Output the (x, y) coordinate of the center of the cell containing the given text.  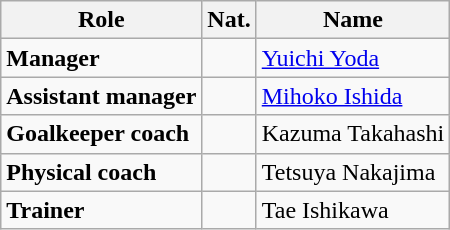
Mihoko Ishida (353, 96)
Nat. (229, 20)
Tetsuya Nakajima (353, 172)
Tae Ishikawa (353, 210)
Name (353, 20)
Kazuma Takahashi (353, 134)
Manager (102, 58)
Goalkeeper coach (102, 134)
Physical coach (102, 172)
Yuichi Yoda (353, 58)
Assistant manager (102, 96)
Trainer (102, 210)
Role (102, 20)
